Identify which cell holds the provided text, then report its (X, Y) central coordinate. 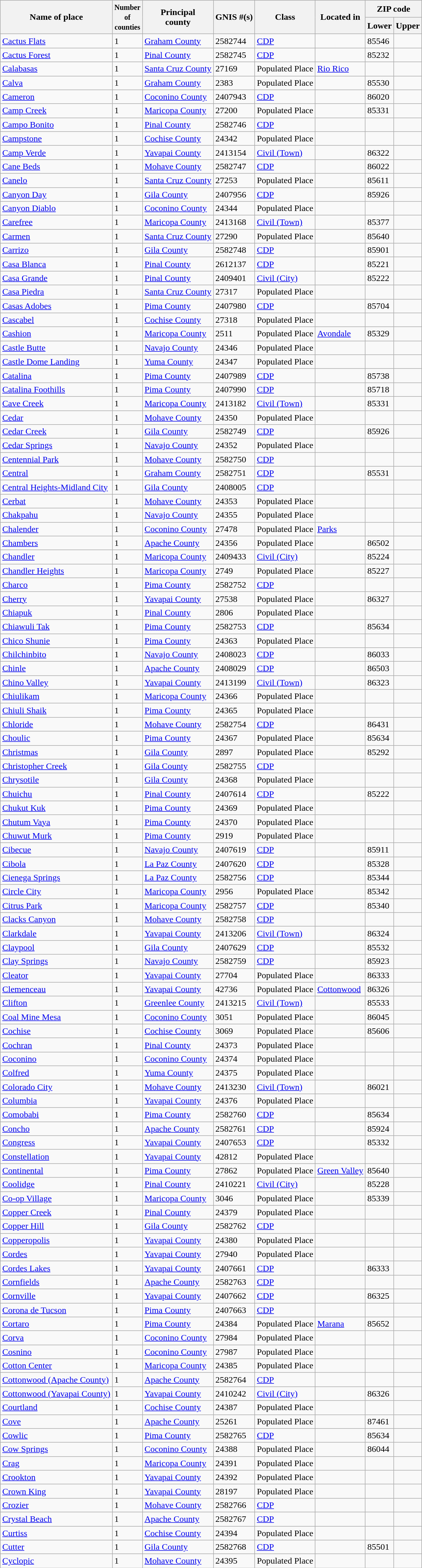
2407662 (234, 1296)
85329 (380, 334)
87461 (380, 1421)
Name of place (56, 17)
2582767 (234, 1519)
27169 (234, 69)
2407989 (234, 376)
Rio Rico (341, 69)
27290 (234, 236)
Chrysotile (56, 780)
85221 (380, 264)
Cortaro (56, 1324)
86033 (380, 655)
Castle Butte (56, 348)
Cochise (56, 1031)
85501 (380, 1547)
2407619 (234, 850)
2407943 (234, 97)
Located in (341, 17)
Cow Springs (56, 1449)
Chakpahu (56, 515)
Chiapuk (56, 613)
Copper Hill (56, 1226)
Crozier (56, 1505)
Cottonwood (Yavapai County) (56, 1394)
Cottonwood (Apache County) (56, 1380)
2410242 (234, 1394)
Central Heights-Midland City (56, 487)
Cherry (56, 599)
Carefree (56, 222)
86044 (380, 1449)
24342 (234, 138)
Carrizo (56, 250)
Cashion (56, 334)
Cochran (56, 1045)
24380 (234, 1240)
86045 (380, 1017)
85546 (380, 41)
85530 (380, 83)
2582768 (234, 1547)
2582761 (234, 1129)
Clay Springs (56, 961)
Cove (56, 1421)
Cyclopic (56, 1561)
2383 (234, 83)
Cedar Creek (56, 432)
24346 (234, 348)
Copperopolis (56, 1240)
24384 (234, 1324)
Clifton (56, 1003)
3046 (234, 1198)
Cedar (56, 417)
28197 (234, 1491)
27317 (234, 292)
Greenlee County (178, 1003)
2413230 (234, 1087)
85533 (380, 1003)
85738 (380, 376)
24395 (234, 1561)
Circle City (56, 892)
Cornfields (56, 1282)
2612137 (234, 264)
24366 (234, 696)
2582749 (234, 432)
Coal Mine Mesa (56, 1017)
2582766 (234, 1505)
2582760 (234, 1115)
24375 (234, 1073)
2413199 (234, 683)
24394 (234, 1533)
2582758 (234, 920)
85611 (380, 180)
Corona de Tucson (56, 1310)
Chalender (56, 529)
86020 (380, 97)
Casa Grande (56, 278)
2407663 (234, 1310)
24367 (234, 738)
Casas Adobes (56, 306)
2410221 (234, 1184)
3051 (234, 1017)
Cornville (56, 1296)
Chambers (56, 543)
2407980 (234, 306)
ZIP code (393, 9)
Cerbat (56, 501)
Number ofcounties (127, 17)
Cordes (56, 1254)
2408005 (234, 487)
Clemenceau (56, 989)
2408023 (234, 655)
24356 (234, 543)
86323 (380, 683)
Cactus Flats (56, 41)
Crystal Beach (56, 1519)
2407956 (234, 195)
Cottonwood (341, 989)
2582755 (234, 766)
Catalina Foothills (56, 389)
Columbia (56, 1101)
2413206 (234, 933)
85228 (380, 1184)
2582750 (234, 459)
Cactus Forest (56, 55)
Parks (341, 529)
2582757 (234, 906)
2582754 (234, 724)
Cibecue (56, 850)
Chico Shunie (56, 641)
Canyon Diablo (56, 208)
Camp Verde (56, 152)
27940 (234, 1254)
Curtiss (56, 1533)
85704 (380, 306)
2582751 (234, 473)
Citrus Park (56, 906)
Crag (56, 1463)
Cordes Lakes (56, 1268)
Cibola (56, 863)
2582745 (234, 55)
86502 (380, 543)
24370 (234, 822)
2582747 (234, 166)
Chinle (56, 669)
Cedar Springs (56, 445)
86324 (380, 933)
Crown King (56, 1491)
2582746 (234, 125)
85718 (380, 389)
Chutum Vaya (56, 822)
24387 (234, 1408)
85339 (380, 1198)
2956 (234, 892)
2407614 (234, 794)
24374 (234, 1059)
Christmas (56, 752)
2582752 (234, 585)
2413168 (234, 222)
2919 (234, 836)
Chloride (56, 724)
27987 (234, 1352)
2413154 (234, 152)
2407653 (234, 1143)
Chilchinbito (56, 655)
86503 (380, 669)
85901 (380, 250)
Cameron (56, 97)
85342 (380, 892)
85227 (380, 571)
Claypool (56, 947)
Clarkdale (56, 933)
Courtland (56, 1408)
2897 (234, 752)
Cowlic (56, 1435)
GNIS #(s) (234, 17)
Upper (408, 26)
2582753 (234, 626)
86022 (380, 166)
24368 (234, 780)
Casa Piedra (56, 292)
Colorado City (56, 1087)
2413182 (234, 403)
24376 (234, 1101)
Co-op Village (56, 1198)
Carmen (56, 236)
27318 (234, 320)
2582763 (234, 1282)
85923 (380, 961)
85924 (380, 1129)
85340 (380, 906)
Catalina (56, 376)
2407661 (234, 1268)
Avondale (341, 334)
86431 (380, 724)
Castle Dome Landing (56, 362)
2582744 (234, 41)
Cascabel (56, 320)
Comobabi (56, 1115)
27253 (234, 180)
85328 (380, 863)
Cleator (56, 975)
2582765 (234, 1435)
Class (285, 17)
Calabasas (56, 69)
42736 (234, 989)
24355 (234, 515)
2407629 (234, 947)
Chiuli Shaik (56, 710)
2409433 (234, 557)
Continental (56, 1171)
2407990 (234, 389)
Corva (56, 1338)
Lower (380, 26)
Casa Blanca (56, 264)
2582764 (234, 1380)
Calva (56, 83)
Constellation (56, 1157)
24353 (234, 501)
25261 (234, 1421)
24369 (234, 808)
27478 (234, 529)
Cienega Springs (56, 878)
24365 (234, 710)
24350 (234, 417)
2749 (234, 571)
Coolidge (56, 1184)
Campo Bonito (56, 125)
Green Valley (341, 1171)
2413215 (234, 1003)
85332 (380, 1143)
2511 (234, 334)
Cosnino (56, 1352)
Canelo (56, 180)
2408029 (234, 669)
24388 (234, 1449)
Campstone (56, 138)
Colfred (56, 1073)
24391 (234, 1463)
24344 (234, 208)
Chuichu (56, 794)
Christopher Creek (56, 766)
24373 (234, 1045)
Marana (341, 1324)
2582748 (234, 250)
Chukut Kuk (56, 808)
Cotton Center (56, 1366)
2582759 (234, 961)
Chiulikam (56, 696)
27704 (234, 975)
2409401 (234, 278)
Chandler (56, 557)
24392 (234, 1477)
Clacks Canyon (56, 920)
Cave Creek (56, 403)
27200 (234, 111)
27538 (234, 599)
27984 (234, 1338)
Congress (56, 1143)
Chino Valley (56, 683)
Chuwut Murk (56, 836)
85292 (380, 752)
Concho (56, 1129)
Canyon Day (56, 195)
Principal county (178, 17)
24347 (234, 362)
85606 (380, 1031)
24363 (234, 641)
2407620 (234, 863)
Choulic (56, 738)
Copper Creek (56, 1212)
2806 (234, 613)
85532 (380, 947)
2582756 (234, 878)
85911 (380, 850)
24385 (234, 1366)
Central (56, 473)
Coconino (56, 1059)
Cane Beds (56, 166)
86325 (380, 1296)
3069 (234, 1031)
85531 (380, 473)
86327 (380, 599)
85232 (380, 55)
Cutter (56, 1547)
86021 (380, 1087)
Crookton (56, 1477)
85652 (380, 1324)
Charco (56, 585)
2582762 (234, 1226)
85344 (380, 878)
86322 (380, 152)
27862 (234, 1171)
85377 (380, 222)
42812 (234, 1157)
85224 (380, 557)
24379 (234, 1212)
Centennial Park (56, 459)
Chiawuli Tak (56, 626)
Camp Creek (56, 111)
Chandler Heights (56, 571)
24352 (234, 445)
